Pinpoint the cell where the given text exists, returning its (x, y) midpoint coordinate. 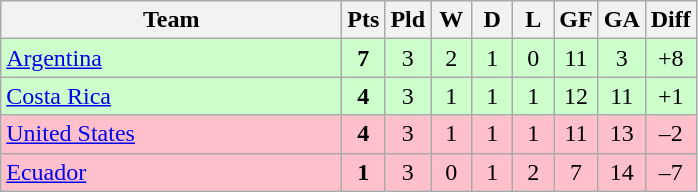
Pld (408, 20)
Costa Rica (172, 96)
Team (172, 20)
13 (622, 134)
12 (576, 96)
14 (622, 172)
Pts (364, 20)
Argentina (172, 58)
GF (576, 20)
–7 (670, 172)
GA (622, 20)
–2 (670, 134)
L (534, 20)
+8 (670, 58)
Ecuador (172, 172)
+1 (670, 96)
W (452, 20)
United States (172, 134)
D (492, 20)
Diff (670, 20)
